Find where the given text appears and provide that cell's center as (x, y) coordinate. 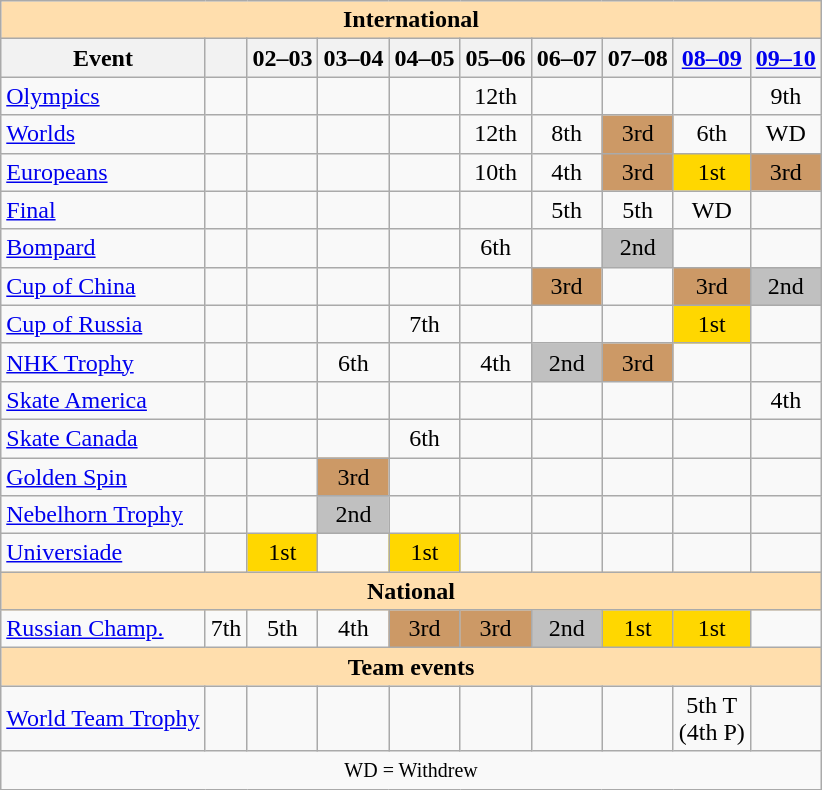
Universiade (103, 553)
02–03 (282, 58)
Cup of Russia (103, 324)
5th T (4th P) (712, 718)
04–05 (424, 58)
Golden Spin (103, 477)
World Team Trophy (103, 718)
09–10 (786, 58)
06–07 (566, 58)
National (412, 591)
Bompard (103, 248)
Cup of China (103, 286)
Skate Canada (103, 438)
WD = Withdrew (412, 770)
Skate America (103, 400)
03–04 (354, 58)
Event (103, 58)
9th (786, 96)
NHK Trophy (103, 362)
Olympics (103, 96)
10th (496, 172)
Worlds (103, 134)
05–06 (496, 58)
International (412, 20)
Team events (412, 667)
07–08 (638, 58)
Nebelhorn Trophy (103, 515)
Russian Champ. (103, 629)
08–09 (712, 58)
8th (566, 134)
Europeans (103, 172)
Final (103, 210)
